Capture the cell that displays the provided text and extract its (X, Y) central coordinate. 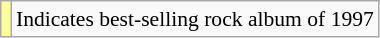
Indicates best-selling rock album of 1997 (195, 19)
